Identify which cell holds the provided text, then report its [x, y] central coordinate. 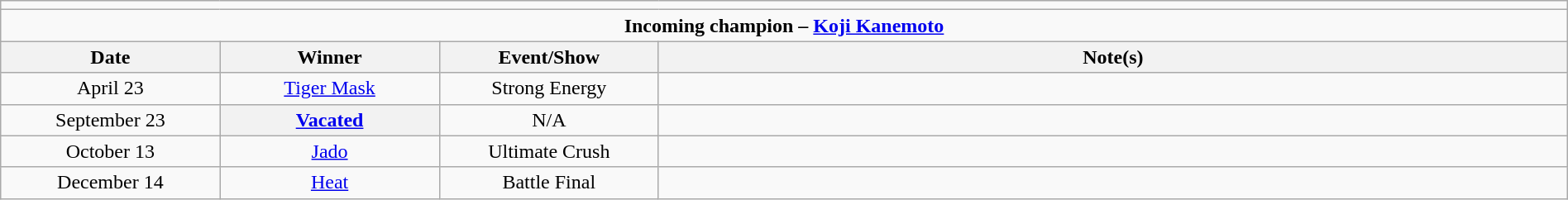
December 14 [111, 183]
October 13 [111, 151]
Note(s) [1113, 57]
N/A [549, 120]
Battle Final [549, 183]
Strong Energy [549, 88]
September 23 [111, 120]
Heat [329, 183]
Ultimate Crush [549, 151]
Event/Show [549, 57]
April 23 [111, 88]
Vacated [329, 120]
Tiger Mask [329, 88]
Winner [329, 57]
Date [111, 57]
Jado [329, 151]
Incoming champion – Koji Kanemoto [784, 26]
